Find where the given text appears and provide that cell's center as (x, y) coordinate. 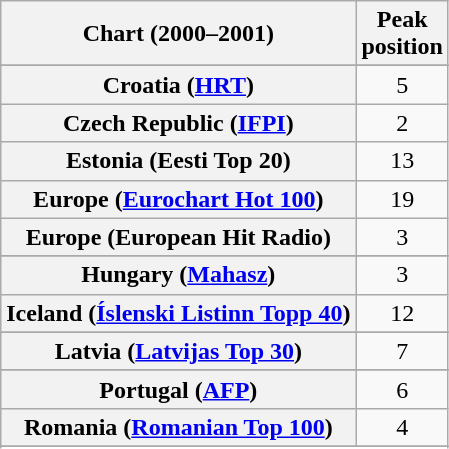
Europe (European Hit Radio) (178, 237)
Europe (Eurochart Hot 100) (178, 199)
13 (402, 161)
Croatia (HRT) (178, 85)
Estonia (Eesti Top 20) (178, 161)
4 (402, 427)
Romania (Romanian Top 100) (178, 427)
Czech Republic (IFPI) (178, 123)
5 (402, 85)
Portugal (AFP) (178, 389)
Iceland (Íslenski Listinn Topp 40) (178, 313)
Latvia (Latvijas Top 30) (178, 351)
Chart (2000–2001) (178, 34)
2 (402, 123)
Peakposition (402, 34)
12 (402, 313)
6 (402, 389)
Hungary (Mahasz) (178, 275)
7 (402, 351)
19 (402, 199)
